Search for the cell housing the specified text and yield its [x, y] center coordinate. 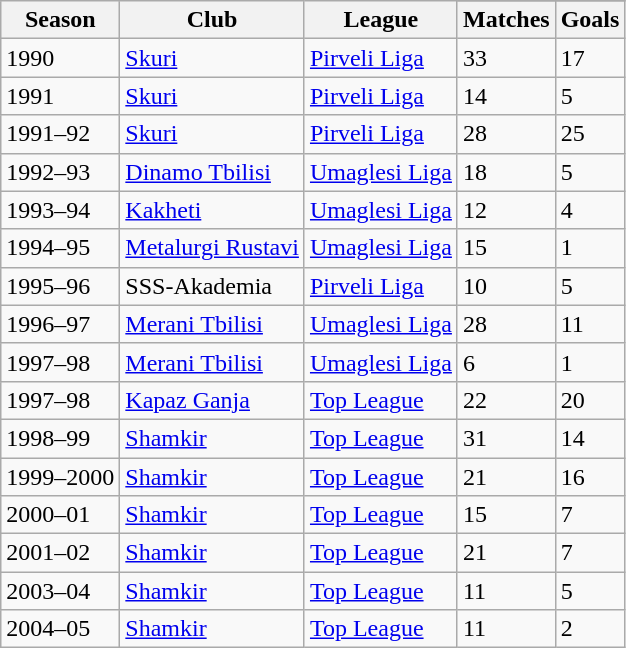
Club [212, 20]
6 [506, 362]
12 [506, 210]
Season [60, 20]
33 [506, 58]
1992–93 [60, 172]
10 [506, 286]
2000–01 [60, 515]
25 [590, 134]
18 [506, 172]
1994–95 [60, 248]
1995–96 [60, 286]
Kapaz Ganja [212, 400]
1999–2000 [60, 477]
Matches [506, 20]
2 [590, 629]
2001–02 [60, 553]
Metalurgi Rustavi [212, 248]
1998–99 [60, 438]
16 [590, 477]
1991–92 [60, 134]
4 [590, 210]
2003–04 [60, 591]
Goals [590, 20]
1990 [60, 58]
1991 [60, 96]
Dinamo Tbilisi [212, 172]
22 [506, 400]
17 [590, 58]
League [380, 20]
1993–94 [60, 210]
20 [590, 400]
Kakheti [212, 210]
31 [506, 438]
1996–97 [60, 324]
SSS-Akademia [212, 286]
2004–05 [60, 629]
